Find where the given text appears and provide that cell's center as (x, y) coordinate. 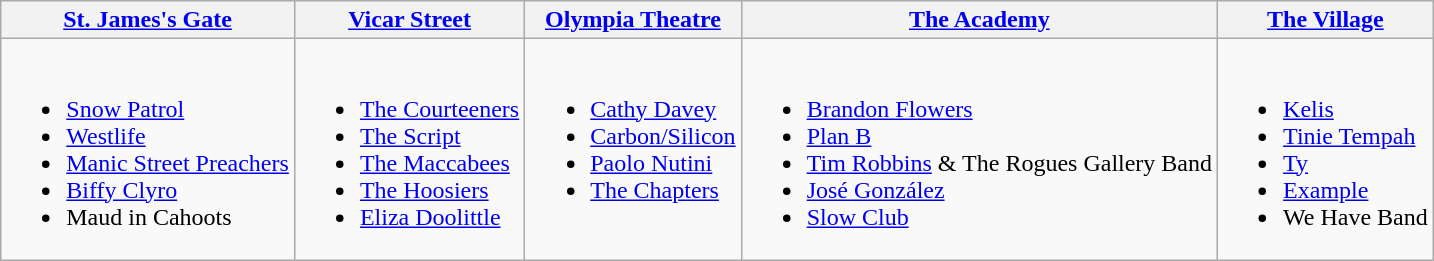
Cathy DaveyCarbon/SiliconPaolo NutiniThe Chapters (633, 150)
The Academy (979, 20)
St. James's Gate (148, 20)
Vicar Street (409, 20)
The Village (1326, 20)
KelisTinie TempahTyExampleWe Have Band (1326, 150)
Olympia Theatre (633, 20)
Snow PatrolWestlifeManic Street PreachersBiffy ClyroMaud in Cahoots (148, 150)
Brandon FlowersPlan BTim Robbins & The Rogues Gallery BandJosé GonzálezSlow Club (979, 150)
The CourteenersThe ScriptThe MaccabeesThe HoosiersEliza Doolittle (409, 150)
